Pinpoint the cell where the given text exists, returning its [X, Y] midpoint coordinate. 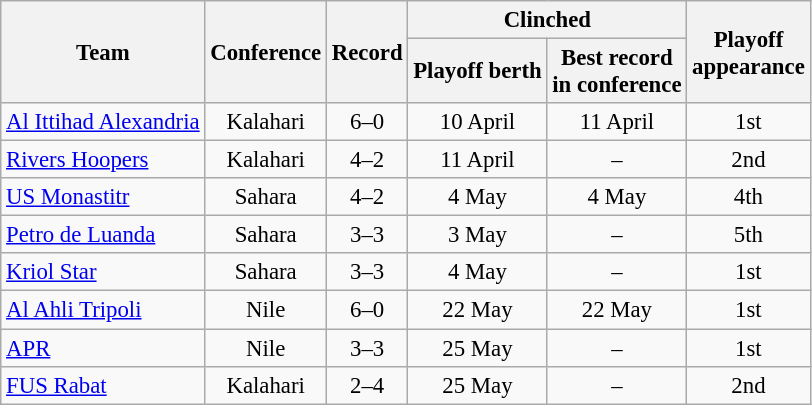
4th [748, 197]
APR [103, 348]
Al Ittihad Alexandria [103, 122]
FUS Rabat [103, 385]
Playoff berth [478, 72]
Conference [266, 52]
Petro de Luanda [103, 235]
10 April [478, 122]
US Monastitr [103, 197]
Kriol Star [103, 273]
Clinched [548, 20]
Team [103, 52]
2–4 [366, 385]
Al Ahli Tripoli [103, 310]
Best recordin conference [617, 72]
Playoffappearance [748, 52]
5th [748, 235]
3 May [478, 235]
Rivers Hoopers [103, 160]
Record [366, 52]
